Locate the cell with the specified text and output its (x, y) center coordinate. 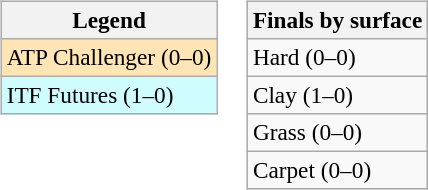
ITF Futures (1–0) (108, 95)
Finals by surface (337, 20)
Carpet (0–0) (337, 171)
Grass (0–0) (337, 133)
Clay (1–0) (337, 95)
ATP Challenger (0–0) (108, 57)
Hard (0–0) (337, 57)
Legend (108, 20)
